Find where the given text appears and provide that cell's center as (x, y) coordinate. 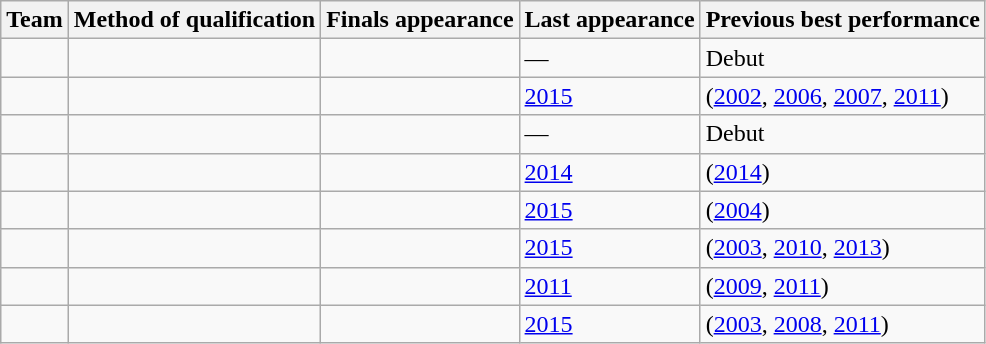
(2004) (842, 210)
(2003, 2008, 2011) (842, 324)
2011 (610, 286)
2014 (610, 172)
(2009, 2011) (842, 286)
Previous best performance (842, 20)
Method of qualification (194, 20)
Team (35, 20)
(2014) (842, 172)
(2003, 2010, 2013) (842, 248)
Finals appearance (420, 20)
(2002, 2006, 2007, 2011) (842, 96)
Last appearance (610, 20)
